Extract the [X, Y] coordinate from the center of the cell holding the provided text.  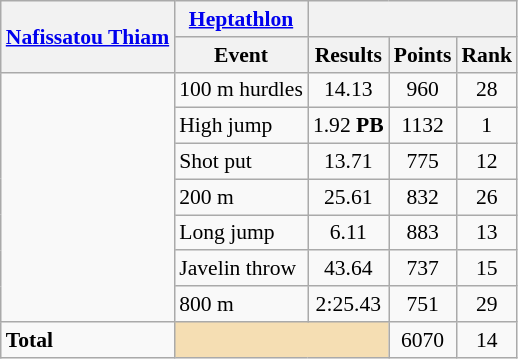
100 m hurdles [241, 90]
12 [486, 162]
Nafissatou Thiam [88, 36]
832 [423, 197]
13 [486, 233]
14 [486, 340]
25.61 [348, 197]
43.64 [348, 269]
High jump [241, 126]
960 [423, 90]
737 [423, 269]
2:25.43 [348, 304]
1.92 PB [348, 126]
Event [241, 55]
Shot put [241, 162]
Total [88, 340]
800 m [241, 304]
29 [486, 304]
6070 [423, 340]
26 [486, 197]
Points [423, 55]
200 m [241, 197]
6.11 [348, 233]
Rank [486, 55]
Long jump [241, 233]
Results [348, 55]
1132 [423, 126]
15 [486, 269]
14.13 [348, 90]
775 [423, 162]
13.71 [348, 162]
883 [423, 233]
751 [423, 304]
Javelin throw [241, 269]
1 [486, 126]
28 [486, 90]
Heptathlon [241, 19]
